Capture the cell that displays the provided text and extract its (x, y) central coordinate. 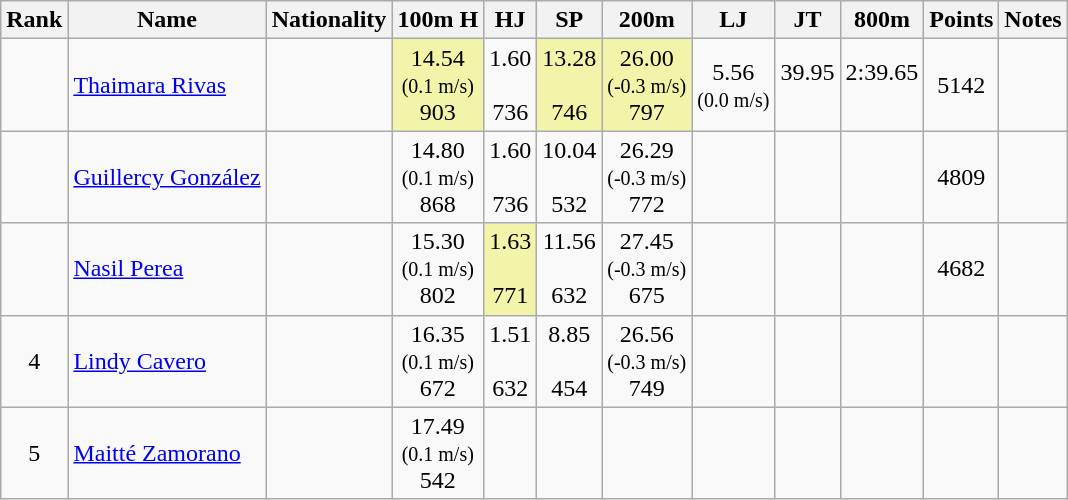
800m (882, 20)
Nationality (329, 20)
Lindy Cavero (167, 361)
Notes (1033, 20)
LJ (734, 20)
Points (962, 20)
17.49(0.1 m/s)542 (438, 453)
11.56632 (570, 269)
HJ (510, 20)
4 (34, 361)
26.29(-0.3 m/s)772 (647, 177)
4809 (962, 177)
39.95 (808, 85)
Guillercy González (167, 177)
Maitté Zamorano (167, 453)
JT (808, 20)
5 (34, 453)
Thaimara Rivas (167, 85)
14.54(0.1 m/s)903 (438, 85)
1.63771 (510, 269)
Rank (34, 20)
27.45(-0.3 m/s)675 (647, 269)
26.00(-0.3 m/s)797 (647, 85)
14.80(0.1 m/s)868 (438, 177)
1.51632 (510, 361)
5.56(0.0 m/s) (734, 85)
26.56(-0.3 m/s)749 (647, 361)
8.85454 (570, 361)
SP (570, 20)
13.28746 (570, 85)
5142 (962, 85)
2:39.65 (882, 85)
10.04532 (570, 177)
100m H (438, 20)
Name (167, 20)
4682 (962, 269)
15.30(0.1 m/s)802 (438, 269)
16.35(0.1 m/s)672 (438, 361)
200m (647, 20)
Nasil Perea (167, 269)
